Provide the (X, Y) coordinate of the cell's center where the given text is located.  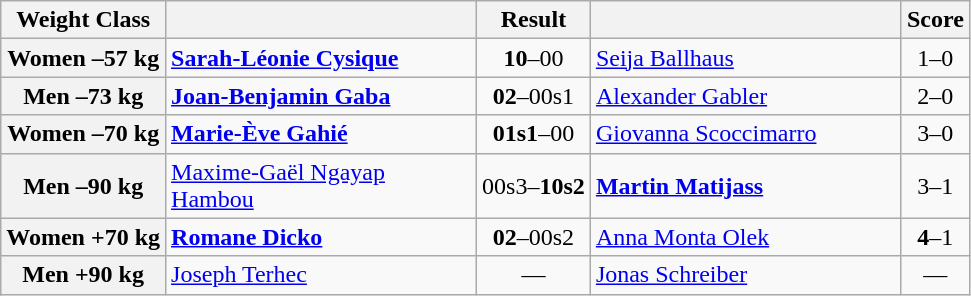
Score (935, 20)
3–1 (935, 186)
Women –70 kg (84, 134)
1–0 (935, 58)
Alexander Gabler (746, 96)
Giovanna Scoccimarro (746, 134)
Jonas Schreiber (746, 275)
Maxime-Gaël Ngayap Hambou (322, 186)
Joan-Benjamin Gaba (322, 96)
Anna Monta Olek (746, 237)
Romane Dicko (322, 237)
Seija Ballhaus (746, 58)
Result (534, 20)
Women –57 kg (84, 58)
Weight Class (84, 20)
01s1–00 (534, 134)
10–00 (534, 58)
Men –90 kg (84, 186)
Men –73 kg (84, 96)
02–00s1 (534, 96)
Women +70 kg (84, 237)
02–00s2 (534, 237)
Marie-Ève Gahié (322, 134)
2–0 (935, 96)
3–0 (935, 134)
Men +90 kg (84, 275)
Martin Matijass (746, 186)
Joseph Terhec (322, 275)
00s3–10s2 (534, 186)
Sarah-Léonie Cysique (322, 58)
4–1 (935, 237)
